Determine the (X, Y) coordinate at the center of the cell enclosing the given text.  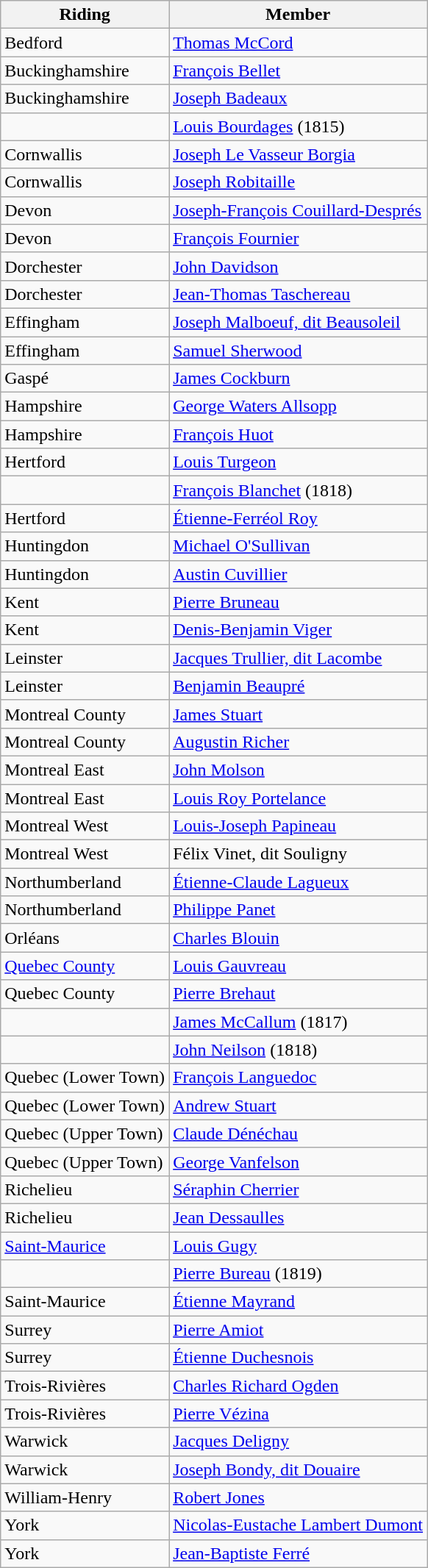
Bedford (85, 43)
Augustin Richer (299, 742)
Joseph Le Vasseur Borgia (299, 154)
François Huot (299, 434)
Pierre Brehaut (299, 994)
Charles Richard Ogden (299, 1386)
Félix Vinet, dit Souligny (299, 854)
Louis Gauvreau (299, 966)
James Stuart (299, 714)
Orléans (85, 938)
Étienne Mayrand (299, 1302)
Pierre Bruneau (299, 602)
James McCallum (1817) (299, 1022)
Benjamin Beaupré (299, 686)
Jean-Thomas Taschereau (299, 294)
Thomas McCord (299, 43)
Étienne-Ferréol Roy (299, 518)
François Languedoc (299, 1078)
Étienne Duchesnois (299, 1358)
Robert Jones (299, 1497)
Jean-Baptiste Ferré (299, 1553)
Louis Roy Portelance (299, 798)
Louis Bourdages (1815) (299, 126)
Pierre Amiot (299, 1330)
François Bellet (299, 71)
Étienne-Claude Lagueux (299, 882)
Louis-Joseph Papineau (299, 826)
Austin Cuvillier (299, 574)
Joseph Bondy, dit Douaire (299, 1469)
James Cockburn (299, 379)
Gaspé (85, 379)
François Blanchet (1818) (299, 490)
Jacques Deligny (299, 1442)
George Waters Allsopp (299, 407)
Pierre Vézina (299, 1414)
William-Henry (85, 1497)
Member (299, 15)
Louis Turgeon (299, 462)
Joseph Badeaux (299, 99)
John Neilson (1818) (299, 1050)
Nicolas-Eustache Lambert Dumont (299, 1525)
John Molson (299, 770)
Pierre Bureau (1819) (299, 1274)
Samuel Sherwood (299, 351)
Charles Blouin (299, 938)
François Fournier (299, 238)
Joseph Robitaille (299, 182)
Philippe Panet (299, 910)
Joseph Malboeuf, dit Beausoleil (299, 322)
Andrew Stuart (299, 1106)
Riding (85, 15)
George Vanfelson (299, 1161)
Jacques Trullier, dit Lacombe (299, 658)
Séraphin Cherrier (299, 1189)
Joseph-François Couillard-Després (299, 210)
John Davidson (299, 266)
Claude Dénéchau (299, 1134)
Louis Gugy (299, 1246)
Michael O'Sullivan (299, 546)
Denis-Benjamin Viger (299, 630)
Jean Dessaulles (299, 1217)
